Locate the cell with the specified text and output its (x, y) center coordinate. 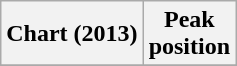
Chart (2013) (72, 34)
Peakposition (189, 34)
